Pinpoint the cell where the given text exists, returning its (x, y) midpoint coordinate. 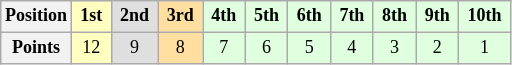
2nd (134, 16)
8th (394, 16)
12 (91, 48)
1st (91, 16)
Position (36, 16)
Points (36, 48)
6 (266, 48)
8 (180, 48)
5th (266, 16)
4 (352, 48)
7th (352, 16)
10th (485, 16)
4th (224, 16)
2 (438, 48)
3rd (180, 16)
1 (485, 48)
9 (134, 48)
6th (310, 16)
9th (438, 16)
5 (310, 48)
7 (224, 48)
3 (394, 48)
